Scan for the cell matching the given text and deliver its (x, y) coordinate at center. 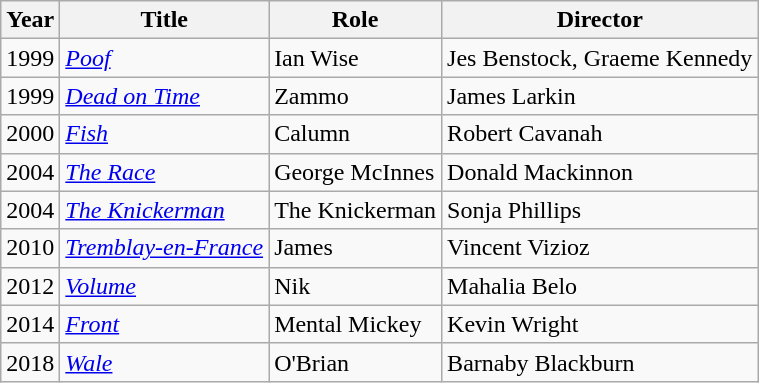
Donald Mackinnon (600, 172)
Fish (164, 134)
Mental Mickey (356, 324)
Year (30, 20)
Mahalia Belo (600, 286)
2014 (30, 324)
O'Brian (356, 362)
James (356, 248)
Jes Benstock, Graeme Kennedy (600, 58)
2018 (30, 362)
Director (600, 20)
2000 (30, 134)
Tremblay-en-France (164, 248)
Calumn (356, 134)
Wale (164, 362)
Kevin Wright (600, 324)
Robert Cavanah (600, 134)
Barnaby Blackburn (600, 362)
George McInnes (356, 172)
Zammo (356, 96)
Role (356, 20)
Nik (356, 286)
Volume (164, 286)
2012 (30, 286)
Poof (164, 58)
Sonja Phillips (600, 210)
Dead on Time (164, 96)
Title (164, 20)
James Larkin (600, 96)
Ian Wise (356, 58)
Vincent Vizioz (600, 248)
The Race (164, 172)
2010 (30, 248)
Front (164, 324)
